Provide the (x, y) coordinate of the cell's center where the given text is located.  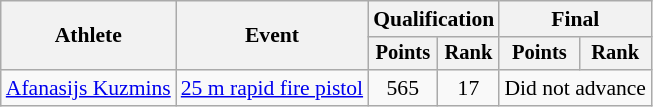
565 (402, 88)
Did not advance (575, 88)
25 m rapid fire pistol (272, 88)
Afanasijs Kuzmins (88, 88)
Event (272, 36)
Athlete (88, 36)
Qualification (434, 19)
17 (468, 88)
Final (575, 19)
